From the cell containing the given text, extract its center point as [X, Y] coordinate. 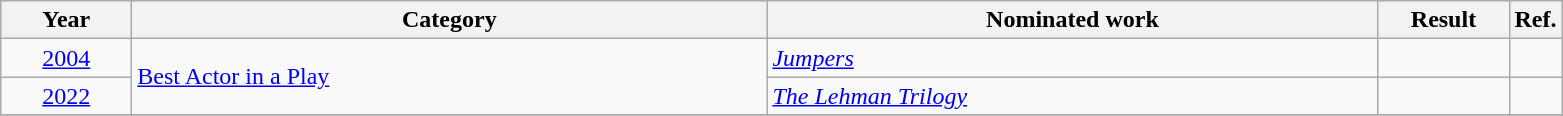
Best Actor in a Play [450, 77]
Year [66, 20]
2022 [66, 96]
Nominated work [1072, 20]
Category [450, 20]
Result [1444, 20]
Jumpers [1072, 58]
Ref. [1536, 20]
2004 [66, 58]
The Lehman Trilogy [1072, 96]
